Capture the cell that displays the provided text and extract its [X, Y] central coordinate. 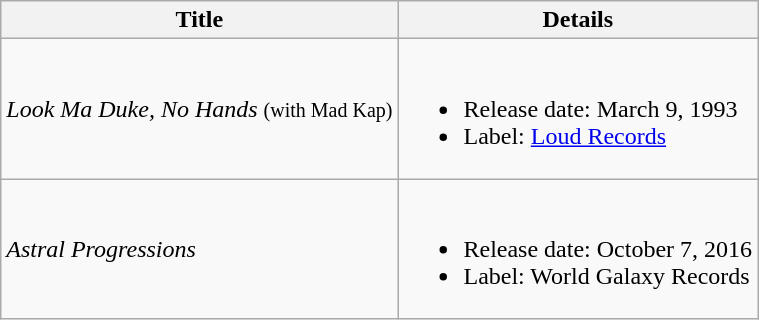
Release date: October 7, 2016Label: World Galaxy Records [578, 249]
Release date: March 9, 1993Label: Loud Records [578, 109]
Title [200, 20]
Details [578, 20]
Astral Progressions [200, 249]
Look Ma Duke, No Hands (with Mad Kap) [200, 109]
